Output the (x, y) coordinate of the center of the cell containing the given text.  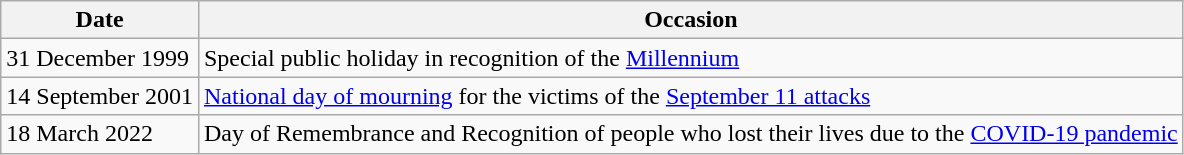
14 September 2001 (100, 96)
18 March 2022 (100, 134)
National day of mourning for the victims of the September 11 attacks (690, 96)
Occasion (690, 20)
31 December 1999 (100, 58)
Special public holiday in recognition of the Millennium (690, 58)
Date (100, 20)
Day of Remembrance and Recognition of people who lost their lives due to the COVID-19 pandemic (690, 134)
